Search for the cell housing the specified text and yield its (X, Y) center coordinate. 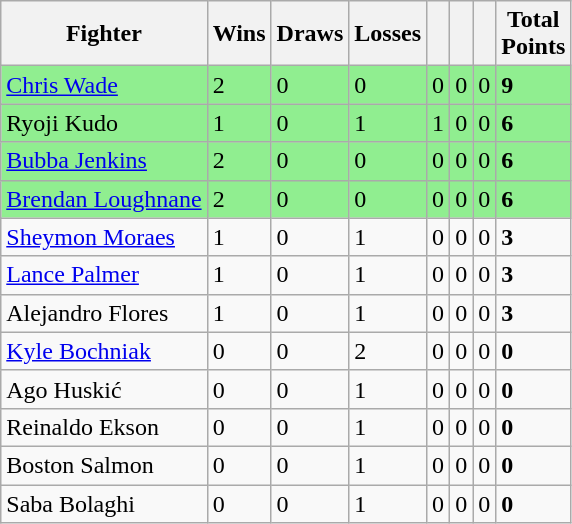
Lance Palmer (104, 275)
Ryoji Kudo (104, 123)
Kyle Bochniak (104, 351)
Draws (310, 34)
Bubba Jenkins (104, 161)
9 (534, 85)
Alejandro Flores (104, 313)
Ago Huskić (104, 389)
Fighter (104, 34)
Total Points (534, 34)
Boston Salmon (104, 465)
Reinaldo Ekson (104, 427)
Sheymon Moraes (104, 237)
Brendan Loughnane (104, 199)
Wins (239, 34)
Chris Wade (104, 85)
Losses (388, 34)
Saba Bolaghi (104, 503)
